Extract the [X, Y] coordinate from the center of the cell holding the provided text.  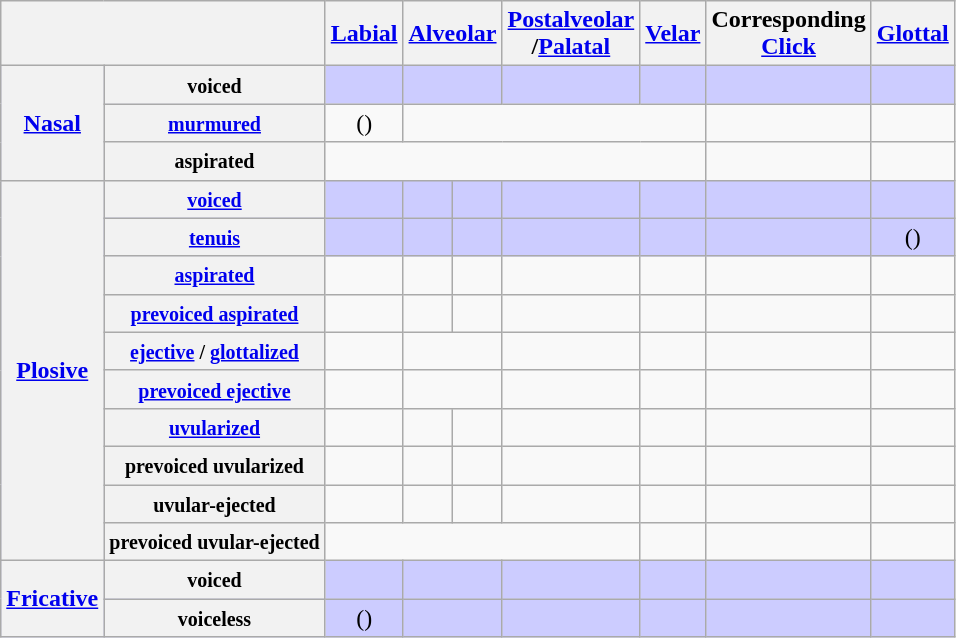
Velar [673, 34]
Alveolar [452, 34]
Fricative [52, 599]
Postalveolar/Palatal [571, 34]
Nasal [52, 123]
uvular-ejected [214, 503]
prevoiced uvularized [214, 465]
Plosive [52, 370]
prevoiced aspirated [214, 313]
uvularized [214, 427]
Glottal [912, 34]
voiceless [214, 618]
Corresponding Click [788, 34]
prevoiced uvular-ejected [214, 542]
ejective / glottalized [214, 351]
tenuis [214, 237]
Labial [364, 34]
murmured [214, 123]
prevoiced ejective [214, 389]
